For the text-containing cell, return its midpoint in (x, y) coordinate format. 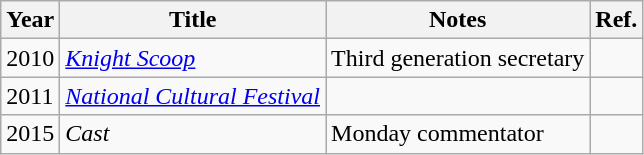
Monday commentator (458, 134)
2010 (30, 58)
2011 (30, 96)
Title (193, 20)
Year (30, 20)
Cast (193, 134)
Notes (458, 20)
Ref. (616, 20)
2015 (30, 134)
National Cultural Festival (193, 96)
Third generation secretary (458, 58)
Knight Scoop (193, 58)
